From the cell containing the given text, extract its center point as (X, Y) coordinate. 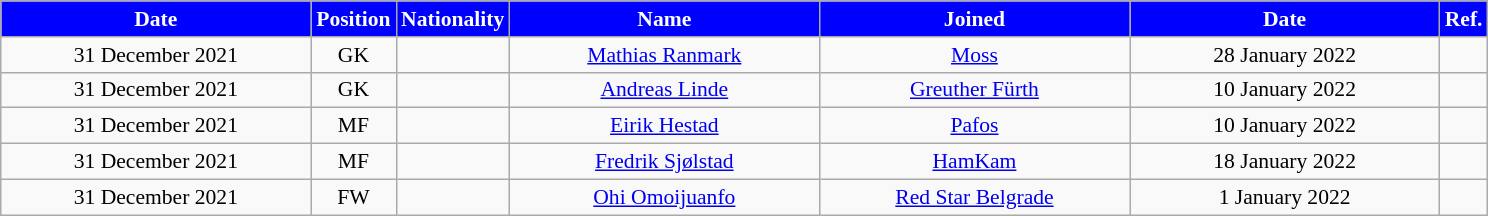
Eirik Hestad (664, 126)
Fredrik Sjølstad (664, 162)
18 January 2022 (1285, 162)
Name (664, 19)
Ref. (1464, 19)
1 January 2022 (1285, 197)
Moss (974, 55)
Nationality (452, 19)
Mathias Ranmark (664, 55)
Andreas Linde (664, 90)
Pafos (974, 126)
Position (354, 19)
Joined (974, 19)
Ohi Omoijuanfo (664, 197)
HamKam (974, 162)
FW (354, 197)
28 January 2022 (1285, 55)
Greuther Fürth (974, 90)
Red Star Belgrade (974, 197)
